Provide the (X, Y) coordinate of the cell's center where the given text is located.  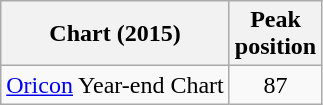
Oricon Year-end Chart (116, 85)
87 (275, 85)
Peakposition (275, 34)
Chart (2015) (116, 34)
